Return the [X, Y] coordinate for the center point of the cell that contains the specified text.  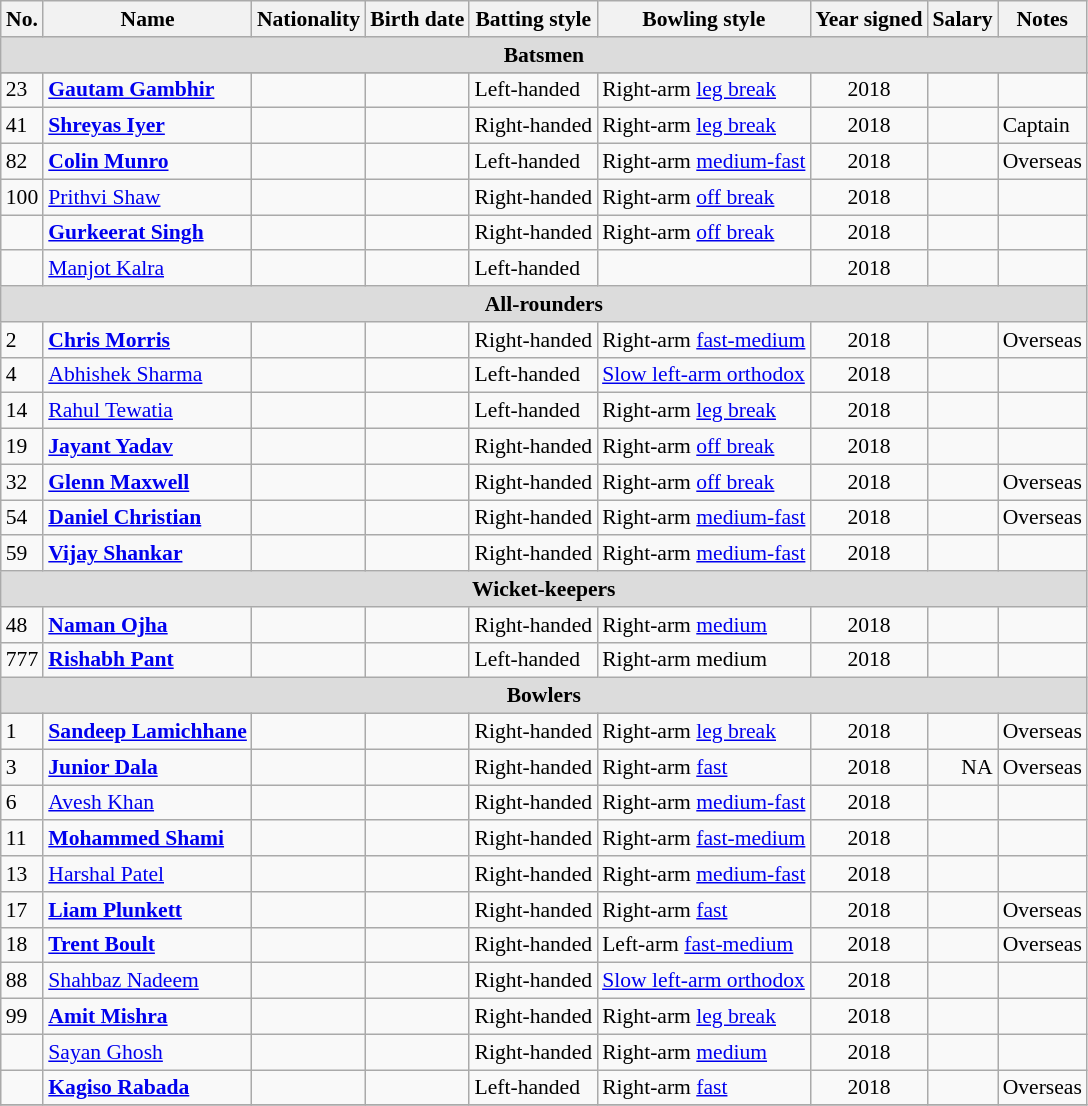
Kagiso Rabada [148, 1088]
Chris Morris [148, 340]
11 [22, 839]
Rahul Tewatia [148, 411]
Sandeep Lamichhane [148, 732]
13 [22, 874]
48 [22, 625]
Liam Plunkett [148, 910]
Shahbaz Nadeem [148, 981]
Birth date [417, 19]
18 [22, 945]
32 [22, 482]
Captain [1042, 126]
Manjot Kalra [148, 269]
Year signed [868, 19]
100 [22, 197]
88 [22, 981]
Notes [1042, 19]
Name [148, 19]
1 [22, 732]
99 [22, 1017]
82 [22, 162]
Glenn Maxwell [148, 482]
Prithvi Shaw [148, 197]
6 [22, 803]
Wicket-keepers [544, 589]
Batting style [533, 19]
No. [22, 19]
Mohammed Shami [148, 839]
Daniel Christian [148, 518]
Gurkeerat Singh [148, 233]
Batsmen [544, 55]
Junior Dala [148, 767]
All-rounders [544, 304]
Naman Ojha [148, 625]
54 [22, 518]
Shreyas Iyer [148, 126]
Bowlers [544, 696]
777 [22, 660]
59 [22, 554]
3 [22, 767]
Harshal Patel [148, 874]
4 [22, 375]
41 [22, 126]
Colin Munro [148, 162]
Trent Boult [148, 945]
Amit Mishra [148, 1017]
23 [22, 90]
Salary [963, 19]
Sayan Ghosh [148, 1052]
Left-arm fast-medium [704, 945]
Gautam Gambhir [148, 90]
Vijay Shankar [148, 554]
19 [22, 447]
Bowling style [704, 19]
Nationality [308, 19]
Jayant Yadav [148, 447]
Abhishek Sharma [148, 375]
NA [963, 767]
17 [22, 910]
Avesh Khan [148, 803]
Rishabh Pant [148, 660]
14 [22, 411]
2 [22, 340]
